Identify which cell holds the provided text, then report its (x, y) central coordinate. 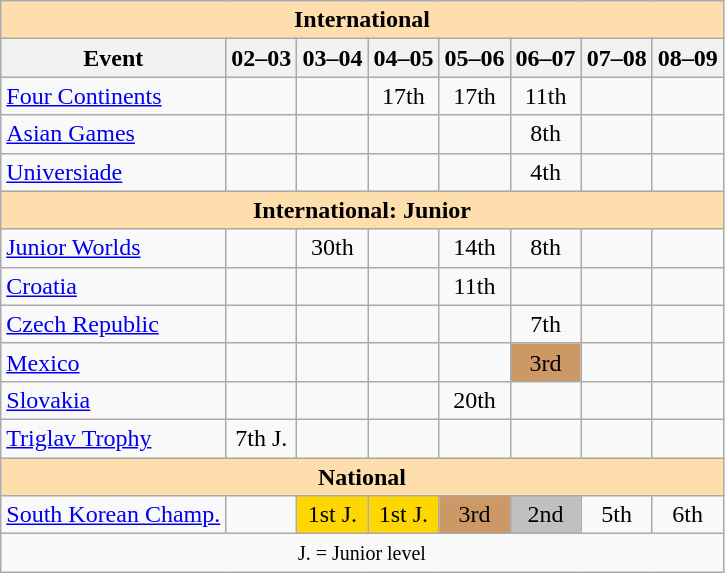
South Korean Champ. (114, 515)
Four Continents (114, 96)
08–09 (688, 58)
Junior Worlds (114, 248)
07–08 (616, 58)
National (362, 477)
Czech Republic (114, 324)
05–06 (474, 58)
Asian Games (114, 134)
International (362, 20)
6th (688, 515)
02–03 (262, 58)
20th (474, 400)
Slovakia (114, 400)
Mexico (114, 362)
Triglav Trophy (114, 438)
2nd (546, 515)
Event (114, 58)
7th (546, 324)
International: Junior (362, 210)
7th J. (262, 438)
04–05 (404, 58)
5th (616, 515)
J. = Junior level (362, 553)
Universiade (114, 172)
4th (546, 172)
30th (332, 248)
06–07 (546, 58)
14th (474, 248)
03–04 (332, 58)
Croatia (114, 286)
